Scan for the cell matching the given text and deliver its [X, Y] coordinate at center. 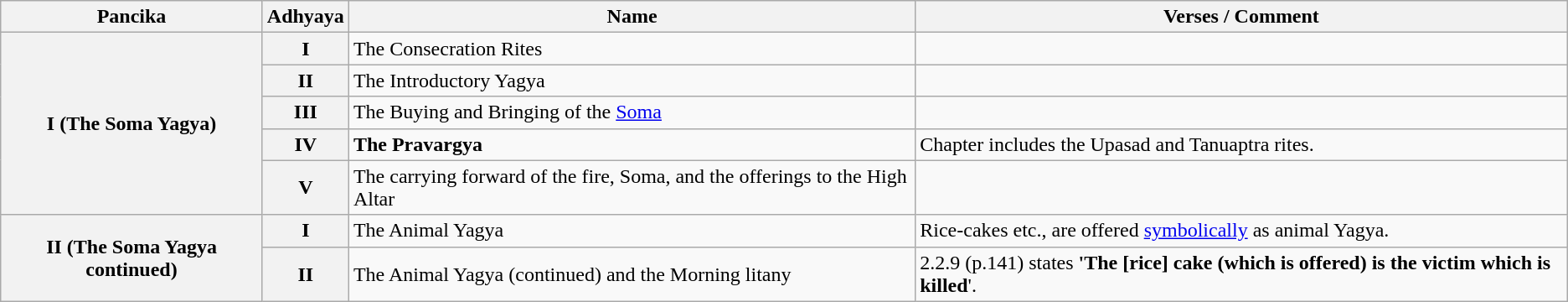
The Introductory Yagya [632, 81]
Adhyaya [305, 17]
Rice-cakes etc., are offered symbolically as animal Yagya. [1241, 231]
The Consecration Rites [632, 49]
2.2.9 (p.141) states 'The [rice] cake (which is offered) is the victim which is killed'. [1241, 273]
Verses / Comment [1241, 17]
The carrying forward of the fire, Soma, and the offerings to the High Altar [632, 188]
The Pravargya [632, 144]
Chapter includes the Upasad and Tanuaptra rites. [1241, 144]
The Buying and Bringing of the Soma [632, 112]
I (The Soma Yagya) [132, 124]
III [305, 112]
Pancika [132, 17]
IV [305, 144]
V [305, 188]
The Animal Yagya (continued) and the Morning litany [632, 273]
Name [632, 17]
II (The Soma Yagya continued) [132, 258]
The Animal Yagya [632, 231]
